Capture the cell that displays the provided text and extract its [x, y] central coordinate. 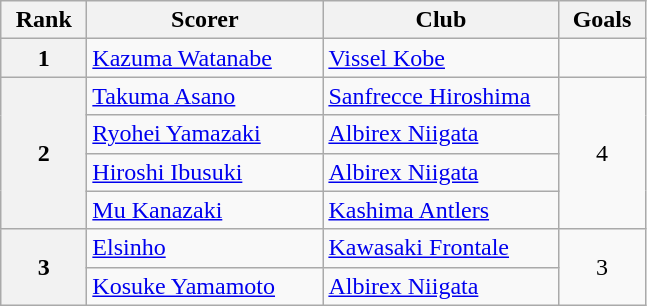
Kosuke Yamamoto [205, 286]
Hiroshi Ibusuki [205, 172]
Scorer [205, 20]
Takuma Asano [205, 96]
2 [44, 153]
Goals [602, 20]
1 [44, 58]
Rank [44, 20]
4 [602, 153]
Kazuma Watanabe [205, 58]
Sanfrecce Hiroshima [441, 96]
Club [441, 20]
Mu Kanazaki [205, 210]
Elsinho [205, 248]
Kawasaki Frontale [441, 248]
Ryohei Yamazaki [205, 134]
Kashima Antlers [441, 210]
Vissel Kobe [441, 58]
